Extract the (X, Y) coordinate from the center of the cell holding the provided text.  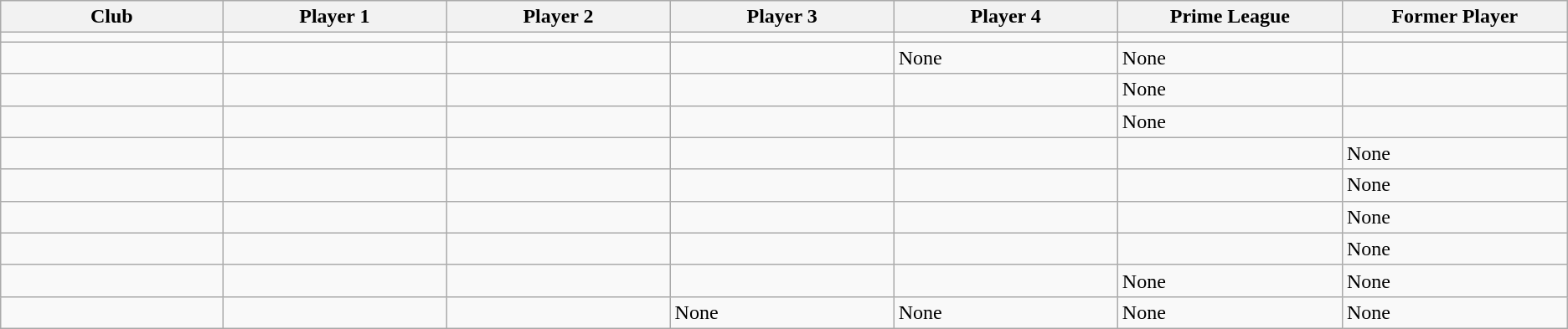
Player 1 (335, 17)
Player 2 (558, 17)
Player 3 (782, 17)
Former Player (1454, 17)
Club (112, 17)
Player 4 (1005, 17)
Prime League (1230, 17)
